Identify which cell holds the provided text, then report its [X, Y] central coordinate. 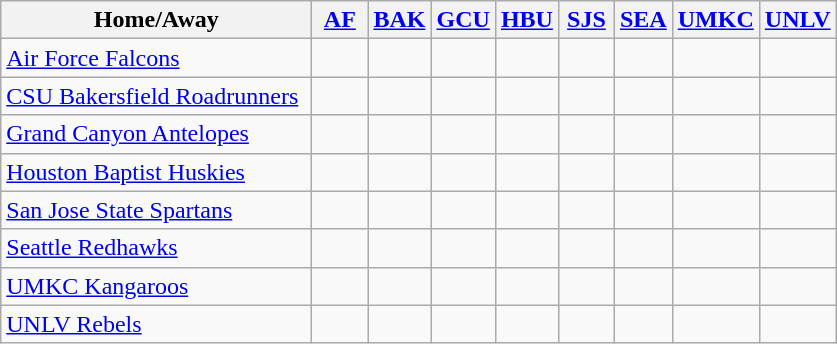
Air Force Falcons [156, 58]
Home/Away [156, 20]
CSU Bakersfield Roadrunners [156, 96]
SJS [586, 20]
UNLV [798, 20]
UMKC Kangaroos [156, 286]
HBU [526, 20]
Houston Baptist Huskies [156, 172]
San Jose State Spartans [156, 210]
UMKC [716, 20]
SEA [643, 20]
AF [340, 20]
BAK [400, 20]
Seattle Redhawks [156, 248]
Grand Canyon Antelopes [156, 134]
UNLV Rebels [156, 324]
GCU [463, 20]
